Return [x, y] of the center of cell containing provided text 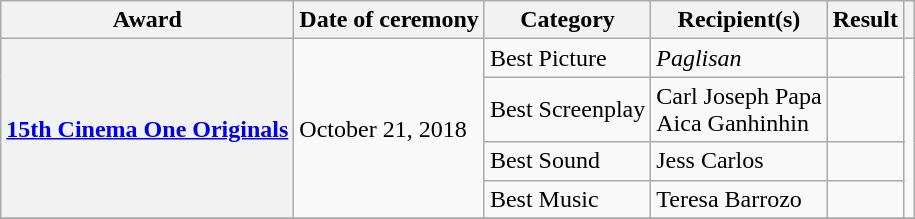
Result [865, 20]
Carl Joseph PapaAica Ganhinhin [739, 110]
15th Cinema One Originals [148, 128]
Award [148, 20]
Best Music [567, 199]
Teresa Barrozo [739, 199]
Category [567, 20]
Best Sound [567, 161]
Best Screenplay [567, 110]
Best Picture [567, 58]
Date of ceremony [390, 20]
October 21, 2018 [390, 128]
Recipient(s) [739, 20]
Jess Carlos [739, 161]
Paglisan [739, 58]
